Output the (x, y) coordinate of the center of the cell containing the given text.  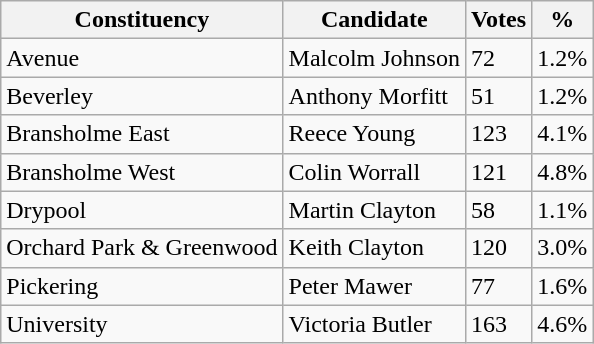
3.0% (562, 248)
Pickering (142, 286)
Reece Young (374, 134)
Votes (498, 20)
58 (498, 210)
Orchard Park & Greenwood (142, 248)
Malcolm Johnson (374, 58)
Bransholme East (142, 134)
120 (498, 248)
Victoria Butler (374, 324)
121 (498, 172)
Anthony Morfitt (374, 96)
Candidate (374, 20)
4.1% (562, 134)
% (562, 20)
163 (498, 324)
77 (498, 286)
4.8% (562, 172)
Bransholme West (142, 172)
51 (498, 96)
Beverley (142, 96)
Keith Clayton (374, 248)
Drypool (142, 210)
72 (498, 58)
Martin Clayton (374, 210)
1.6% (562, 286)
University (142, 324)
Avenue (142, 58)
Constituency (142, 20)
4.6% (562, 324)
1.1% (562, 210)
Peter Mawer (374, 286)
123 (498, 134)
Colin Worrall (374, 172)
